Detect which cell encompasses the target text, then output its [x, y] center coordinate. 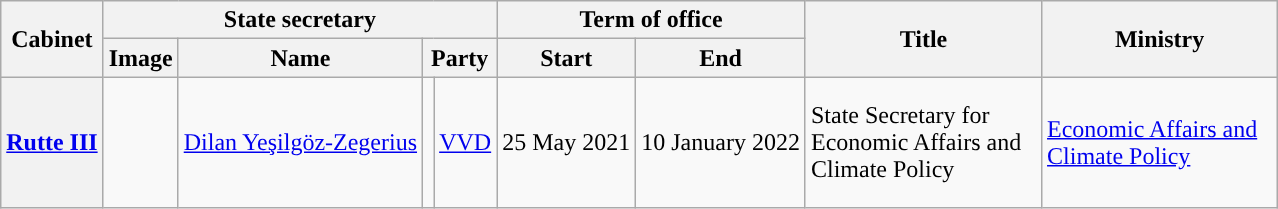
Term of office [652, 20]
Cabinet [52, 39]
Ministry [1160, 39]
Dilan Yeşilgöz-Zegerius [300, 142]
Image [140, 58]
10 January 2022 [721, 142]
Start [566, 58]
Rutte III [52, 142]
VVD [466, 142]
Party [460, 58]
25 May 2021 [566, 142]
Title [923, 39]
State secretary [300, 20]
State Secretary for Economic Affairs and Climate Policy [923, 142]
Name [300, 58]
End [721, 58]
Economic Affairs and Climate Policy [1160, 142]
